Scan for the cell matching the given text and deliver its [x, y] coordinate at center. 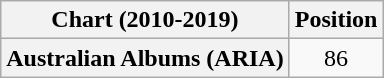
Chart (2010-2019) [145, 20]
Australian Albums (ARIA) [145, 58]
86 [336, 58]
Position [336, 20]
